Identify which cell holds the provided text, then report its [X, Y] central coordinate. 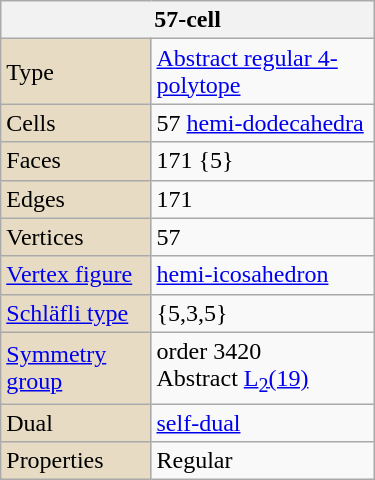
order 3420Abstract L2(19) [262, 368]
Regular [262, 461]
Faces [76, 161]
Vertex figure [76, 275]
171 {5} [262, 161]
{5,3,5} [262, 313]
self-dual [262, 423]
hemi-icosahedron [262, 275]
Properties [76, 461]
Schläfli type [76, 313]
Symmetry group [76, 368]
Edges [76, 199]
Cells [76, 123]
57 hemi-dodecahedra [262, 123]
Abstract regular 4-polytope [262, 72]
Vertices [76, 237]
57 [262, 237]
Dual [76, 423]
Type [76, 72]
57-cell [188, 20]
171 [262, 199]
